Identify which cell holds the provided text, then report its (X, Y) central coordinate. 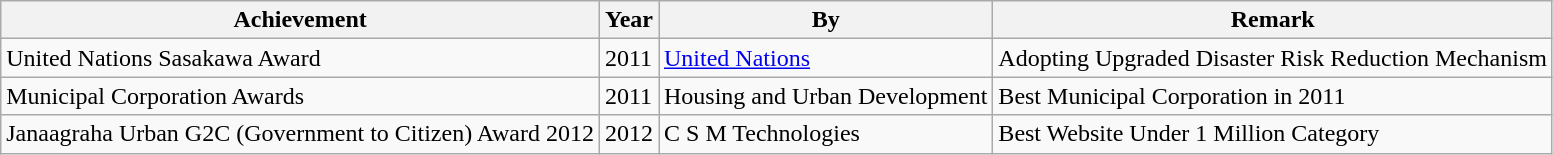
Janaagraha Urban G2C (Government to Citizen) Award 2012 (300, 134)
Housing and Urban Development (825, 96)
C S M Technologies (825, 134)
Best Website Under 1 Million Category (1273, 134)
Remark (1273, 20)
By (825, 20)
Best Municipal Corporation in 2011 (1273, 96)
Municipal Corporation Awards (300, 96)
Achievement (300, 20)
Year (628, 20)
2012 (628, 134)
United Nations Sasakawa Award (300, 58)
United Nations (825, 58)
Adopting Upgraded Disaster Risk Reduction Mechanism (1273, 58)
